Provide the [X, Y] coordinate of the cell's center where the given text is located.  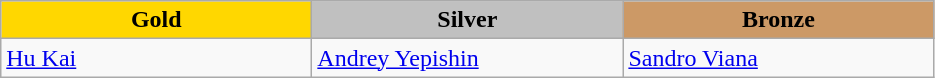
Sandro Viana [778, 58]
Bronze [778, 20]
Silver [468, 20]
Gold [156, 20]
Hu Kai [156, 58]
Andrey Yepishin [468, 58]
